Output the [X, Y] coordinate of the center of the cell containing the given text.  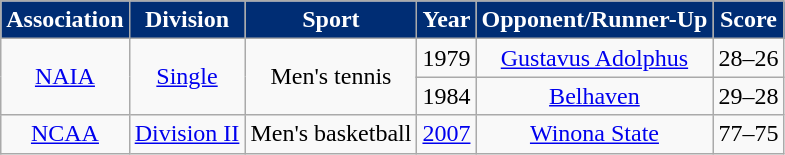
Single [187, 77]
Score [748, 20]
Gustavus Adolphus [594, 58]
2007 [446, 134]
Winona State [594, 134]
28–26 [748, 58]
Year [446, 20]
Association [65, 20]
1979 [446, 58]
Sport [331, 20]
NCAA [65, 134]
NAIA [65, 77]
Men's basketball [331, 134]
29–28 [748, 96]
1984 [446, 96]
Men's tennis [331, 77]
77–75 [748, 134]
Belhaven [594, 96]
Division II [187, 134]
Opponent/Runner-Up [594, 20]
Division [187, 20]
